From the cell containing the given text, extract its center point as (x, y) coordinate. 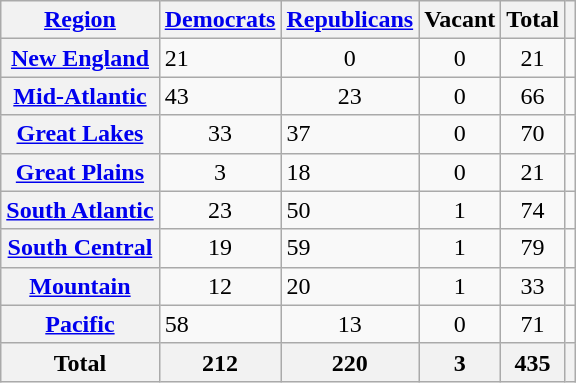
79 (533, 248)
58 (220, 324)
Great Lakes (80, 134)
66 (533, 96)
South Central (80, 248)
Great Plains (80, 172)
20 (350, 286)
Vacant (460, 20)
43 (220, 96)
Mid-Atlantic (80, 96)
71 (533, 324)
37 (350, 134)
12 (220, 286)
Pacific (80, 324)
212 (220, 362)
South Atlantic (80, 210)
Mountain (80, 286)
Democrats (220, 20)
50 (350, 210)
220 (350, 362)
18 (350, 172)
Republicans (350, 20)
19 (220, 248)
435 (533, 362)
Region (80, 20)
New England (80, 58)
13 (350, 324)
74 (533, 210)
70 (533, 134)
59 (350, 248)
